Capture the cell that displays the provided text and extract its [X, Y] central coordinate. 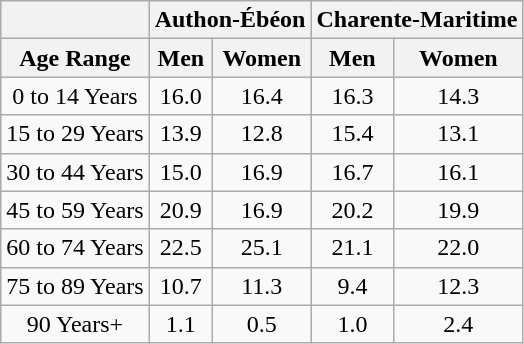
15.4 [352, 134]
16.4 [261, 96]
21.1 [352, 248]
75 to 89 Years [75, 286]
22.5 [180, 248]
90 Years+ [75, 324]
0 to 14 Years [75, 96]
10.7 [180, 286]
25.1 [261, 248]
9.4 [352, 286]
16.7 [352, 172]
20.2 [352, 210]
13.9 [180, 134]
0.5 [261, 324]
Age Range [75, 58]
16.3 [352, 96]
11.3 [261, 286]
15.0 [180, 172]
60 to 74 Years [75, 248]
12.3 [458, 286]
30 to 44 Years [75, 172]
Authon-Ébéon [230, 20]
15 to 29 Years [75, 134]
45 to 59 Years [75, 210]
1.0 [352, 324]
20.9 [180, 210]
22.0 [458, 248]
13.1 [458, 134]
12.8 [261, 134]
Charente-Maritime [417, 20]
16.1 [458, 172]
19.9 [458, 210]
16.0 [180, 96]
14.3 [458, 96]
2.4 [458, 324]
1.1 [180, 324]
